Return (x, y) of the center of cell containing provided text 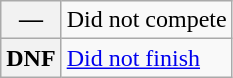
DNF (31, 58)
Did not compete (146, 20)
— (31, 20)
Did not finish (146, 58)
